Extract the [X, Y] coordinate from the center of the cell holding the provided text.  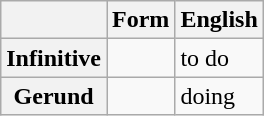
Infinitive [54, 58]
Gerund [54, 96]
Form [140, 20]
English [219, 20]
to do [219, 58]
doing [219, 96]
